Locate the cell with the specified text and output its (X, Y) center coordinate. 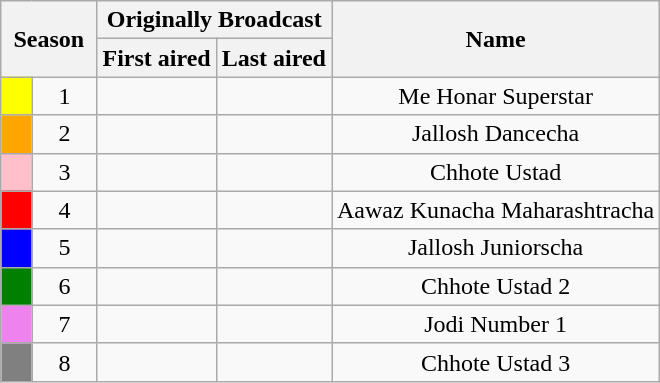
Jallosh Dancecha (496, 134)
First aired (156, 58)
5 (64, 248)
Me Honar Superstar (496, 96)
Last aired (274, 58)
Jodi Number 1 (496, 324)
Chhote Ustad 3 (496, 362)
Originally Broadcast (214, 20)
Chhote Ustad (496, 172)
4 (64, 210)
Aawaz Kunacha Maharashtracha (496, 210)
Name (496, 39)
1 (64, 96)
Jallosh Juniorscha (496, 248)
8 (64, 362)
Chhote Ustad 2 (496, 286)
6 (64, 286)
7 (64, 324)
Season (49, 39)
2 (64, 134)
3 (64, 172)
